For the text-containing cell, return its midpoint in (x, y) coordinate format. 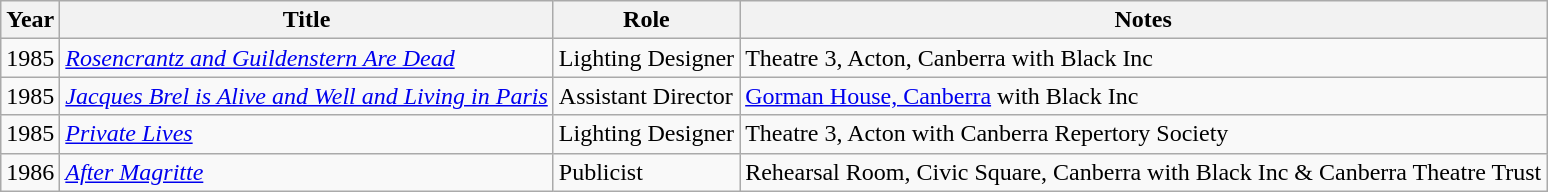
Theatre 3, Acton with Canberra Repertory Society (1144, 134)
Private Lives (306, 134)
Notes (1144, 20)
Rosencrantz and Guildenstern Are Dead (306, 58)
Role (646, 20)
Rehearsal Room, Civic Square, Canberra with Black Inc & Canberra Theatre Trust (1144, 172)
Theatre 3, Acton, Canberra with Black Inc (1144, 58)
Jacques Brel is Alive and Well and Living in Paris (306, 96)
Assistant Director (646, 96)
After Magritte (306, 172)
1986 (30, 172)
Title (306, 20)
Year (30, 20)
Publicist (646, 172)
Gorman House, Canberra with Black Inc (1144, 96)
